Provide the (X, Y) coordinate of the cell's center where the given text is located.  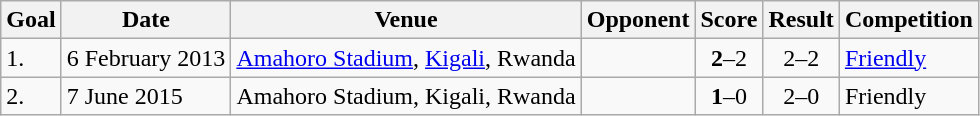
Venue (406, 20)
7 June 2015 (146, 96)
Goal (31, 20)
Result (801, 20)
Opponent (638, 20)
1–0 (729, 96)
2. (31, 96)
Date (146, 20)
6 February 2013 (146, 58)
Competition (908, 20)
1. (31, 58)
Score (729, 20)
2–0 (801, 96)
